Determine the [x, y] coordinate at the center of the cell enclosing the given text.  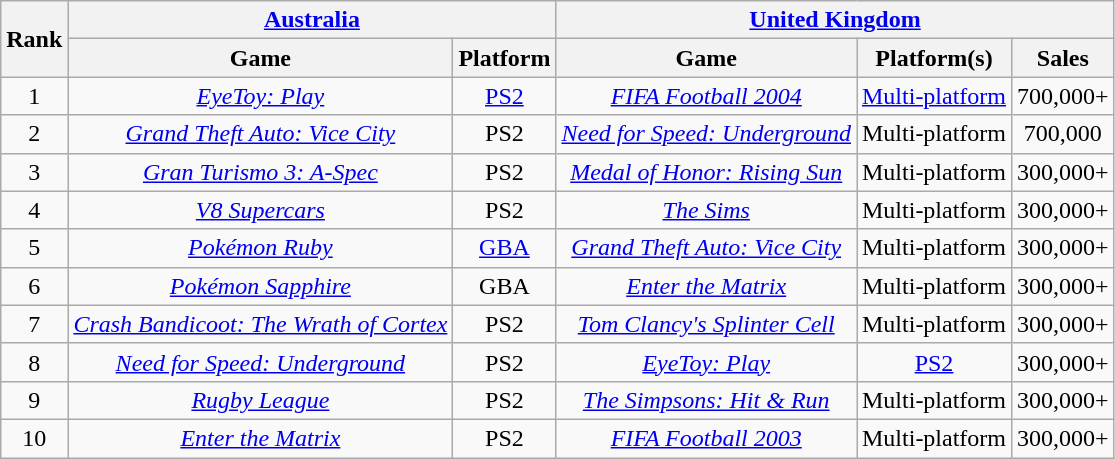
Platform [504, 58]
Platform(s) [934, 58]
2 [34, 134]
United Kingdom [835, 20]
9 [34, 400]
Sales [1064, 58]
Pokémon Ruby [260, 248]
V8 Supercars [260, 210]
1 [34, 96]
The Simpsons: Hit & Run [706, 400]
The Sims [706, 210]
10 [34, 438]
Rugby League [260, 400]
Medal of Honor: Rising Sun [706, 172]
Crash Bandicoot: The Wrath of Cortex [260, 324]
5 [34, 248]
7 [34, 324]
4 [34, 210]
Rank [34, 39]
FIFA Football 2003 [706, 438]
8 [34, 362]
FIFA Football 2004 [706, 96]
Pokémon Sapphire [260, 286]
700,000 [1064, 134]
700,000+ [1064, 96]
3 [34, 172]
6 [34, 286]
Tom Clancy's Splinter Cell [706, 324]
Gran Turismo 3: A-Spec [260, 172]
Australia [312, 20]
